From the cell containing the given text, extract its center point as (X, Y) coordinate. 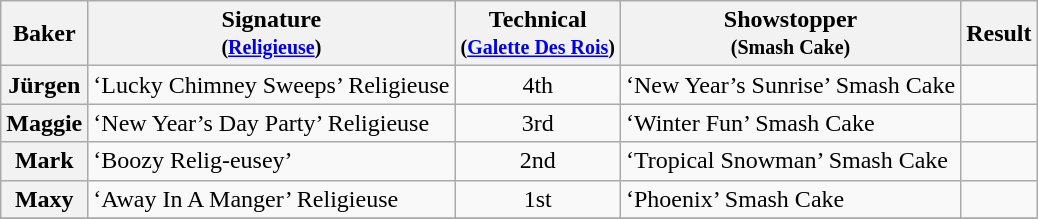
‘New Year’s Sunrise’ Smash Cake (790, 85)
‘Winter Fun’ Smash Cake (790, 123)
3rd (538, 123)
Jürgen (44, 85)
Result (999, 34)
‘Lucky Chimney Sweeps’ Religieuse (272, 85)
Baker (44, 34)
1st (538, 199)
Signature (Religieuse) (272, 34)
‘Phoenix’ Smash Cake (790, 199)
‘New Year’s Day Party’ Religieuse (272, 123)
Showstopper (Smash Cake) (790, 34)
Technical (Galette Des Rois) (538, 34)
‘Away In A Manger’ Religieuse (272, 199)
4th (538, 85)
Maggie (44, 123)
Maxy (44, 199)
2nd (538, 161)
‘Tropical Snowman’ Smash Cake (790, 161)
‘Boozy Relig-eusey’ (272, 161)
Mark (44, 161)
